Scan for the cell matching the given text and deliver its [x, y] coordinate at center. 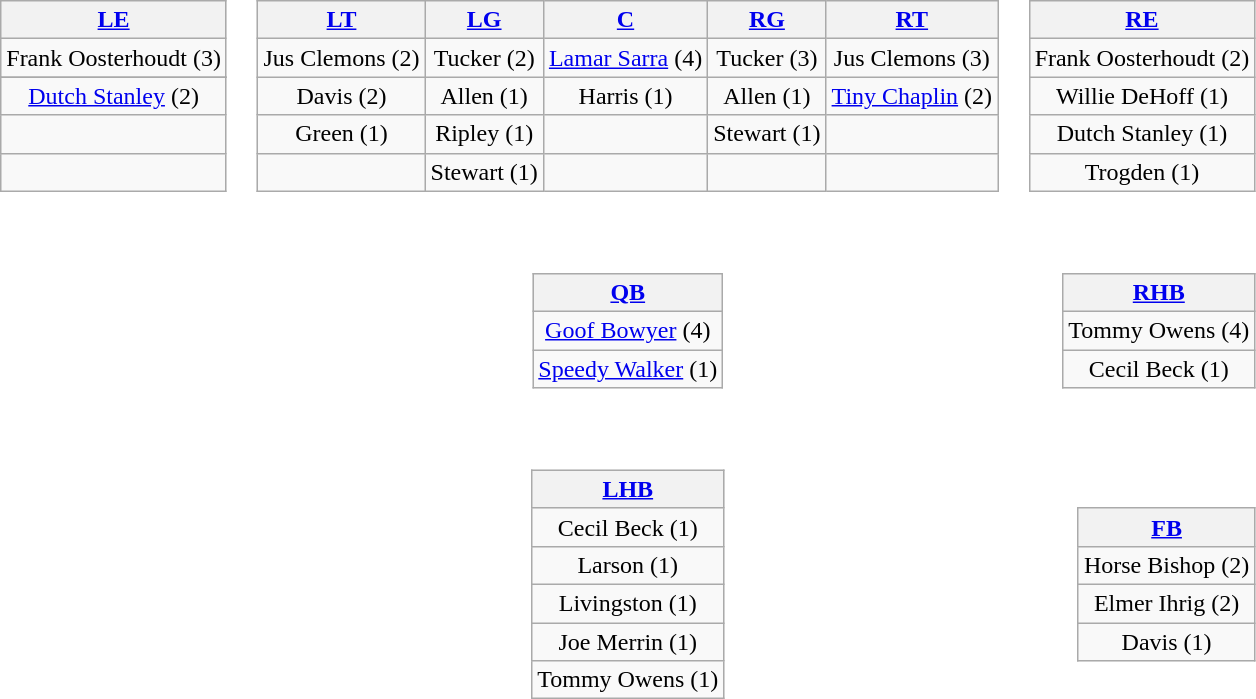
Tiny Chaplin (2) [912, 96]
RHB [1159, 293]
RT [912, 20]
Davis (1) [1166, 641]
Green (1) [342, 134]
Tommy Owens (1) [628, 680]
LHB [628, 489]
C [625, 20]
Davis (2) [342, 96]
Dutch Stanley (2) [114, 96]
Harris (1) [625, 96]
Larson (1) [628, 565]
Frank Oosterhoudt (2) [1142, 58]
Lamar Sarra (4) [625, 58]
Goof Bowyer (4) [628, 331]
QB [628, 293]
LT [342, 20]
RE [1142, 20]
Joe Merrin (1) [628, 641]
QB Goof Bowyer (4) Speedy Walker (1) [640, 317]
Trogden (1) [1142, 172]
Elmer Ihrig (2) [1166, 603]
LG [484, 20]
Dutch Stanley (1) [1142, 134]
Tucker (2) [484, 58]
LE [114, 20]
Jus Clemons (2) [342, 58]
Tommy Owens (4) [1159, 331]
Speedy Walker (1) [628, 369]
Livingston (1) [628, 603]
Ripley (1) [484, 134]
RG [767, 20]
Jus Clemons (3) [912, 58]
Willie DeHoff (1) [1142, 96]
Tucker (3) [767, 58]
Frank Oosterhoudt (3) [114, 58]
Horse Bishop (2) [1166, 565]
FB [1166, 527]
